Identify which cell holds the provided text, then report its [x, y] central coordinate. 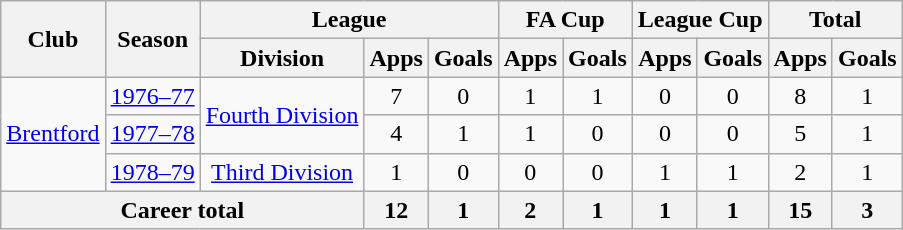
Third Division [282, 172]
League [349, 20]
Division [282, 58]
FA Cup [565, 20]
1976–77 [152, 96]
Brentford [53, 134]
3 [867, 210]
Total [835, 20]
Fourth Division [282, 115]
Season [152, 39]
4 [396, 134]
15 [800, 210]
1977–78 [152, 134]
League Cup [700, 20]
12 [396, 210]
1978–79 [152, 172]
Career total [182, 210]
7 [396, 96]
Club [53, 39]
5 [800, 134]
8 [800, 96]
